Search for the cell housing the specified text and yield its [X, Y] center coordinate. 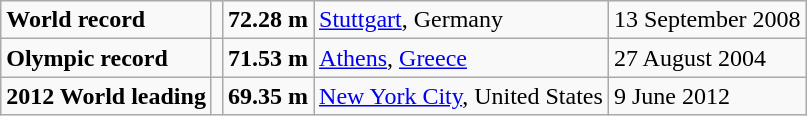
Stuttgart, Germany [462, 20]
69.35 m [268, 96]
72.28 m [268, 20]
New York City, United States [462, 96]
2012 World leading [106, 96]
9 June 2012 [707, 96]
71.53 m [268, 58]
13 September 2008 [707, 20]
Olympic record [106, 58]
27 August 2004 [707, 58]
World record [106, 20]
Athens, Greece [462, 58]
